Extract the [x, y] coordinate from the center of the cell holding the provided text.  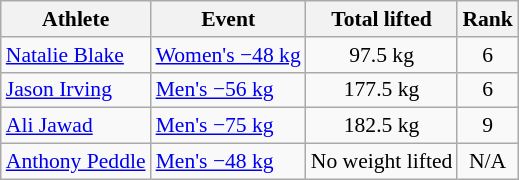
Ali Jawad [76, 126]
N/A [488, 162]
Men's −48 kg [228, 162]
No weight lifted [382, 162]
Total lifted [382, 19]
Anthony Peddle [76, 162]
9 [488, 126]
97.5 kg [382, 55]
Event [228, 19]
182.5 kg [382, 126]
Jason Irving [76, 90]
Women's −48 kg [228, 55]
Natalie Blake [76, 55]
Athlete [76, 19]
Men's −75 kg [228, 126]
Men's −56 kg [228, 90]
177.5 kg [382, 90]
Rank [488, 19]
